Output the (X, Y) coordinate of the center of the cell containing the given text.  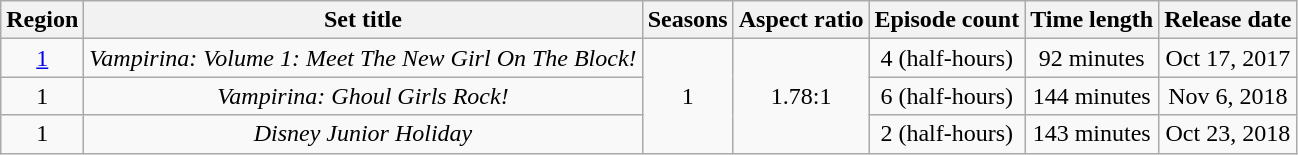
Release date (1228, 20)
1.78:1 (801, 96)
4 (half-hours) (947, 58)
Episode count (947, 20)
Disney Junior Holiday (363, 134)
Vampirina: Ghoul Girls Rock! (363, 96)
Region (42, 20)
Oct 23, 2018 (1228, 134)
Vampirina: Volume 1: Meet The New Girl On The Block! (363, 58)
2 (half-hours) (947, 134)
144 minutes (1092, 96)
Oct 17, 2017 (1228, 58)
92 minutes (1092, 58)
6 (half-hours) (947, 96)
Time length (1092, 20)
Seasons (688, 20)
Aspect ratio (801, 20)
143 minutes (1092, 134)
Set title (363, 20)
Nov 6, 2018 (1228, 96)
